Scan for the cell matching the given text and deliver its (x, y) coordinate at center. 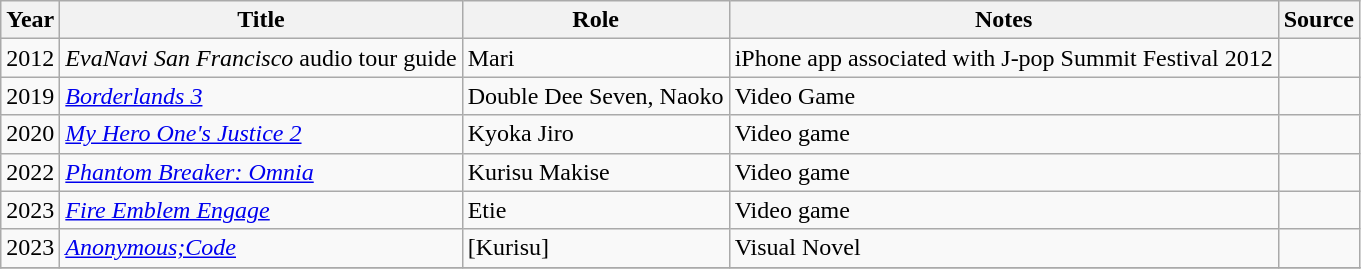
[Kurisu] (596, 248)
Source (1318, 20)
Role (596, 20)
2012 (30, 58)
Borderlands 3 (261, 96)
Title (261, 20)
Kurisu Makise (596, 172)
Visual Novel (1004, 248)
Double Dee Seven, Naoko (596, 96)
My Hero One's Justice 2 (261, 134)
Fire Emblem Engage (261, 210)
EvaNavi San Francisco audio tour guide (261, 58)
Etie (596, 210)
Kyoka Jiro (596, 134)
Year (30, 20)
Anonymous;Code (261, 248)
Video Game (1004, 96)
Phantom Breaker: Omnia (261, 172)
iPhone app associated with J-pop Summit Festival 2012 (1004, 58)
Notes (1004, 20)
2020 (30, 134)
Mari (596, 58)
2019 (30, 96)
2022 (30, 172)
